For the text-containing cell, return its midpoint in (X, Y) coordinate format. 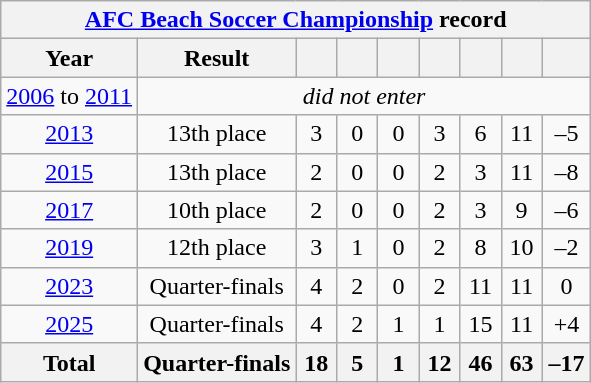
2025 (70, 324)
–17 (566, 362)
46 (480, 362)
2015 (70, 172)
2019 (70, 248)
63 (522, 362)
–6 (566, 210)
+4 (566, 324)
18 (316, 362)
–2 (566, 248)
–5 (566, 134)
Year (70, 58)
10th place (217, 210)
–8 (566, 172)
Result (217, 58)
15 (480, 324)
2013 (70, 134)
did not enter (364, 96)
2017 (70, 210)
AFC Beach Soccer Championship record (296, 20)
6 (480, 134)
8 (480, 248)
9 (522, 210)
2023 (70, 286)
2006 to 2011 (70, 96)
10 (522, 248)
5 (358, 362)
Total (70, 362)
12th place (217, 248)
12 (440, 362)
